Return (x, y) of the center of cell containing provided text 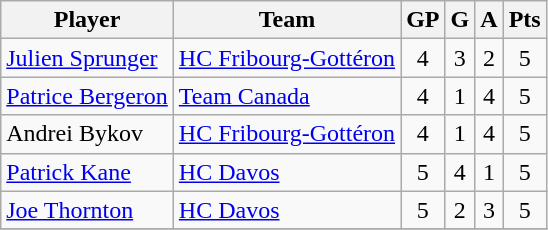
Team Canada (286, 96)
A (489, 20)
Pts (524, 20)
Andrei Bykov (88, 134)
G (460, 20)
Patrick Kane (88, 172)
Julien Sprunger (88, 58)
Team (286, 20)
Player (88, 20)
Patrice Bergeron (88, 96)
GP (423, 20)
Joe Thornton (88, 210)
